Output the [X, Y] coordinate of the center of the cell containing the given text.  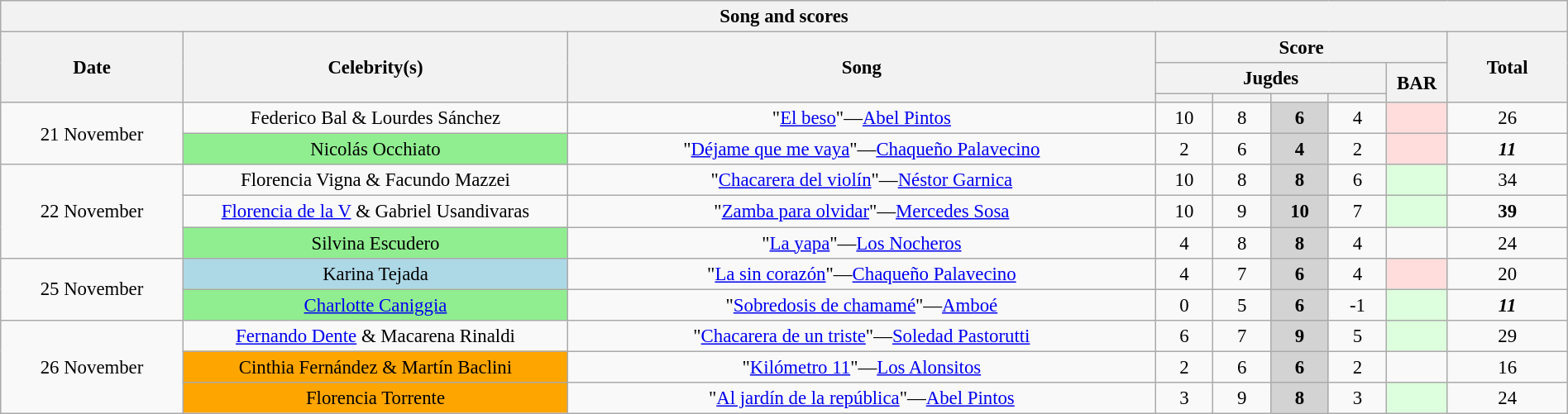
Florencia de la V & Gabriel Usandivaras [375, 212]
"La sin corazón"—Chaqueño Palavecino [862, 274]
Federico Bal & Lourdes Sánchez [375, 118]
Fernando Dente & Macarena Rinaldi [375, 335]
Florencia Vigna & Facundo Mazzei [375, 181]
Cinthia Fernández & Martín Baclini [375, 367]
Nicolás Occhiato [375, 150]
Jugdes [1270, 79]
Total [1507, 68]
Song and scores [784, 17]
"Sobredosis de chamamé"—Amboé [862, 305]
-1 [1357, 305]
Silvina Escudero [375, 243]
39 [1507, 212]
21 November [93, 134]
"Kilómetro 11"—Los Alonsitos [862, 367]
Score [1302, 48]
26 [1507, 118]
26 November [93, 367]
25 November [93, 289]
"Al jardín de la república"—Abel Pintos [862, 398]
Song [862, 68]
Charlotte Caniggia [375, 305]
BAR [1417, 83]
Florencia Torrente [375, 398]
"La yapa"—Los Nocheros [862, 243]
Celebrity(s) [375, 68]
34 [1507, 181]
"Chacarera de un triste"—Soledad Pastorutti [862, 335]
Karina Tejada [375, 274]
22 November [93, 212]
"El beso"—Abel Pintos [862, 118]
29 [1507, 335]
Date [93, 68]
20 [1507, 274]
"Déjame que me vaya"—Chaqueño Palavecino [862, 150]
16 [1507, 367]
"Zamba para olvidar"—Mercedes Sosa [862, 212]
"Chacarera del violín"—Néstor Garnica [862, 181]
0 [1184, 305]
